From the cell containing the given text, extract its center point as [X, Y] coordinate. 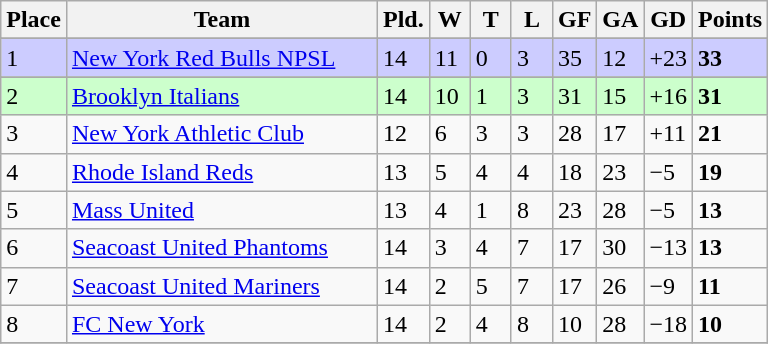
L [532, 20]
Rhode Island Reds [222, 172]
21 [730, 134]
W [450, 20]
Pld. [404, 20]
Seacoast United Phantoms [222, 248]
30 [620, 248]
FC New York [222, 324]
15 [620, 96]
T [490, 20]
GF [574, 20]
−18 [668, 324]
Points [730, 20]
+23 [668, 58]
0 [490, 58]
19 [730, 172]
Place [34, 20]
Mass United [222, 210]
−13 [668, 248]
New York Red Bulls NPSL [222, 58]
33 [730, 58]
Team [222, 20]
+11 [668, 134]
Seacoast United Mariners [222, 286]
35 [574, 58]
18 [574, 172]
GD [668, 20]
New York Athletic Club [222, 134]
GA [620, 20]
+16 [668, 96]
26 [620, 286]
Brooklyn Italians [222, 96]
−9 [668, 286]
